Provide the [X, Y] coordinate of the cell's center where the given text is located.  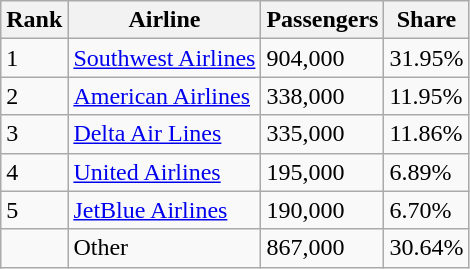
335,000 [322, 134]
American Airlines [164, 96]
5 [34, 210]
2 [34, 96]
Southwest Airlines [164, 58]
31.95% [426, 58]
JetBlue Airlines [164, 210]
30.64% [426, 248]
6.89% [426, 172]
Delta Air Lines [164, 134]
1 [34, 58]
Airline [164, 20]
867,000 [322, 248]
United Airlines [164, 172]
195,000 [322, 172]
Share [426, 20]
904,000 [322, 58]
Passengers [322, 20]
3 [34, 134]
Rank [34, 20]
190,000 [322, 210]
338,000 [322, 96]
6.70% [426, 210]
Other [164, 248]
11.86% [426, 134]
4 [34, 172]
11.95% [426, 96]
